Scan for the cell matching the given text and deliver its [x, y] coordinate at center. 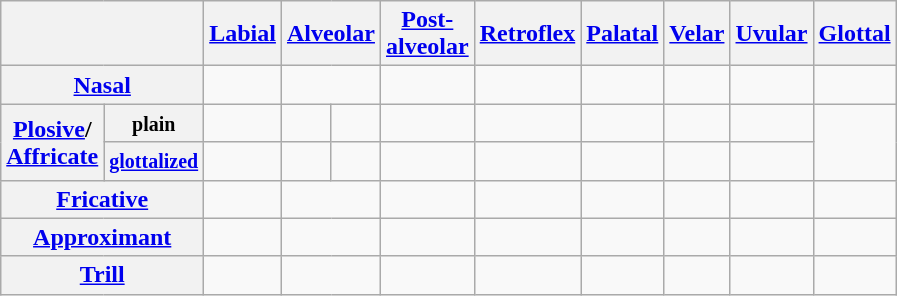
Nasal [102, 85]
Palatal [622, 34]
Fricative [102, 199]
Alveolar [330, 34]
plain [154, 123]
Approximant [102, 237]
Glottal [854, 34]
Uvular [772, 34]
Labial [243, 34]
Trill [102, 275]
glottalized [154, 161]
Plosive/Affricate [52, 142]
Post-alveolar [427, 34]
Velar [697, 34]
Retroflex [528, 34]
